Search for the cell housing the specified text and yield its [x, y] center coordinate. 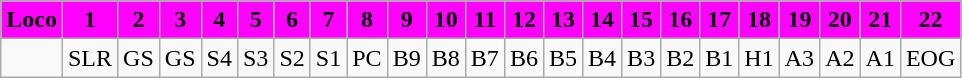
A1 [880, 58]
S3 [255, 58]
A3 [799, 58]
11 [484, 20]
2 [139, 20]
20 [840, 20]
1 [90, 20]
EOG [930, 58]
B2 [680, 58]
15 [642, 20]
B9 [406, 58]
B1 [720, 58]
19 [799, 20]
B6 [524, 58]
22 [930, 20]
10 [446, 20]
8 [367, 20]
18 [759, 20]
SLR [90, 58]
5 [255, 20]
21 [880, 20]
9 [406, 20]
S2 [292, 58]
S1 [328, 58]
12 [524, 20]
PC [367, 58]
B4 [602, 58]
7 [328, 20]
14 [602, 20]
4 [219, 20]
H1 [759, 58]
B5 [562, 58]
16 [680, 20]
S4 [219, 58]
17 [720, 20]
3 [180, 20]
6 [292, 20]
B3 [642, 58]
B8 [446, 58]
13 [562, 20]
Loco [32, 20]
B7 [484, 58]
A2 [840, 58]
